Search for the cell housing the specified text and yield its [x, y] center coordinate. 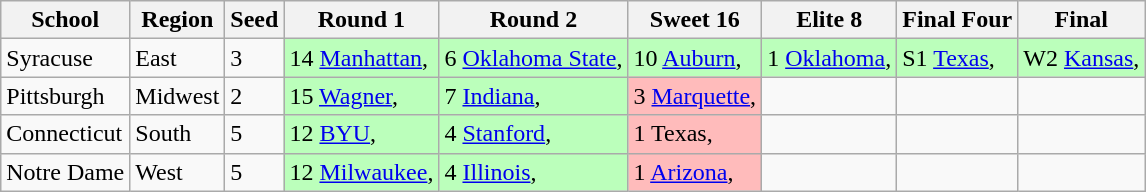
East [178, 58]
15 Wagner, [362, 96]
West [178, 172]
14 Manhattan, [362, 58]
W2 Kansas, [1082, 58]
School [66, 20]
Region [178, 20]
Pittsburgh [66, 96]
Final [1082, 20]
Sweet 16 [695, 20]
Syracuse [66, 58]
S1 Texas, [958, 58]
Seed [254, 20]
12 BYU, [362, 134]
4 Stanford, [534, 134]
Round 1 [362, 20]
Midwest [178, 96]
South [178, 134]
3 [254, 58]
4 Illinois, [534, 172]
Connecticut [66, 134]
10 Auburn, [695, 58]
12 Milwaukee, [362, 172]
Final Four [958, 20]
Notre Dame [66, 172]
Elite 8 [830, 20]
3 Marquette, [695, 96]
1 Oklahoma, [830, 58]
Round 2 [534, 20]
7 Indiana, [534, 96]
1 Arizona, [695, 172]
2 [254, 96]
6 Oklahoma State, [534, 58]
1 Texas, [695, 134]
